From the cell containing the given text, extract its center point as [x, y] coordinate. 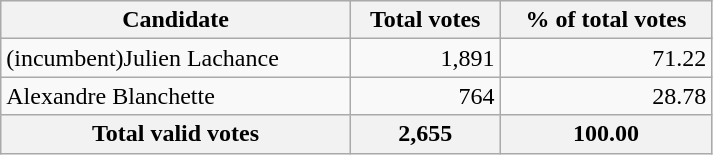
(incumbent)Julien Lachance [176, 58]
2,655 [425, 134]
1,891 [425, 58]
Alexandre Blanchette [176, 96]
71.22 [606, 58]
28.78 [606, 96]
Candidate [176, 20]
100.00 [606, 134]
764 [425, 96]
Total votes [425, 20]
% of total votes [606, 20]
Total valid votes [176, 134]
